Pinpoint the cell where the given text exists, returning its (X, Y) midpoint coordinate. 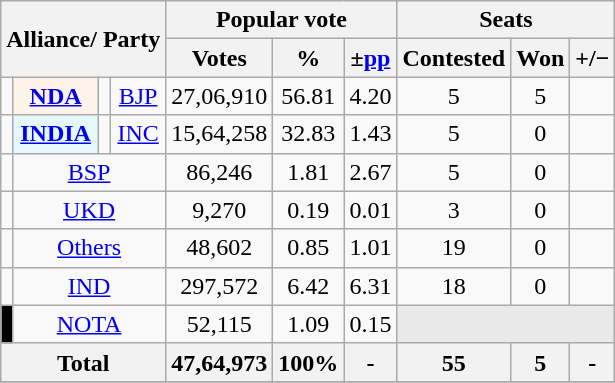
+/− (592, 58)
Others (88, 248)
15,64,258 (220, 134)
Contested (454, 58)
0.15 (370, 324)
0.85 (308, 248)
1.01 (370, 248)
Votes (220, 58)
2.67 (370, 172)
BJP (138, 96)
±pp (370, 58)
27,06,910 (220, 96)
55 (454, 362)
Won (540, 58)
% (308, 58)
3 (454, 210)
INDIA (55, 134)
56.81 (308, 96)
6.42 (308, 286)
47,64,973 (220, 362)
0.01 (370, 210)
86,246 (220, 172)
BSP (88, 172)
32.83 (308, 134)
48,602 (220, 248)
100% (308, 362)
NOTA (88, 324)
UKD (88, 210)
Popular vote (282, 20)
297,572 (220, 286)
19 (454, 248)
INC (138, 134)
0.19 (308, 210)
IND (88, 286)
6.31 (370, 286)
4.20 (370, 96)
18 (454, 286)
1.09 (308, 324)
Total (84, 362)
9,270 (220, 210)
Seats (506, 20)
NDA (55, 96)
1.81 (308, 172)
1.43 (370, 134)
52,115 (220, 324)
Alliance/ Party (84, 39)
